For the text-containing cell, return its midpoint in (X, Y) coordinate format. 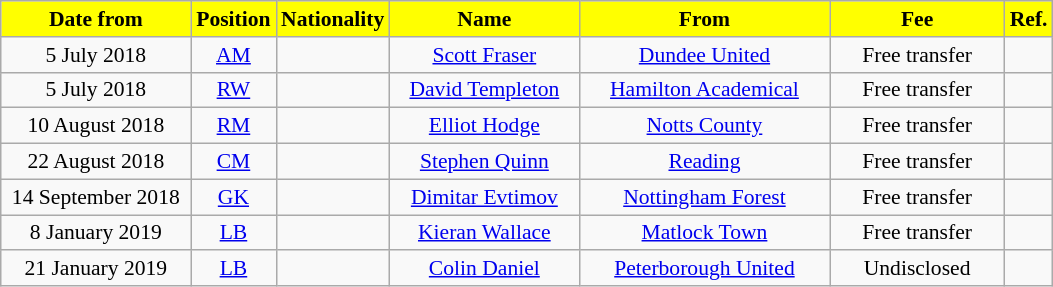
Name (484, 19)
Nationality (332, 19)
14 September 2018 (96, 197)
RM (234, 126)
Kieran Wallace (484, 233)
Dimitar Evtimov (484, 197)
Peterborough United (704, 269)
Stephen Quinn (484, 162)
Notts County (704, 126)
Matlock Town (704, 233)
Undisclosed (918, 269)
From (704, 19)
David Templeton (484, 90)
Reading (704, 162)
Position (234, 19)
Hamilton Academical (704, 90)
AM (234, 55)
GK (234, 197)
Nottingham Forest (704, 197)
Fee (918, 19)
Elliot Hodge (484, 126)
21 January 2019 (96, 269)
RW (234, 90)
Ref. (1029, 19)
22 August 2018 (96, 162)
Dundee United (704, 55)
CM (234, 162)
8 January 2019 (96, 233)
10 August 2018 (96, 126)
Colin Daniel (484, 269)
Scott Fraser (484, 55)
Date from (96, 19)
